Determine the (X, Y) coordinate at the center of the cell enclosing the given text.  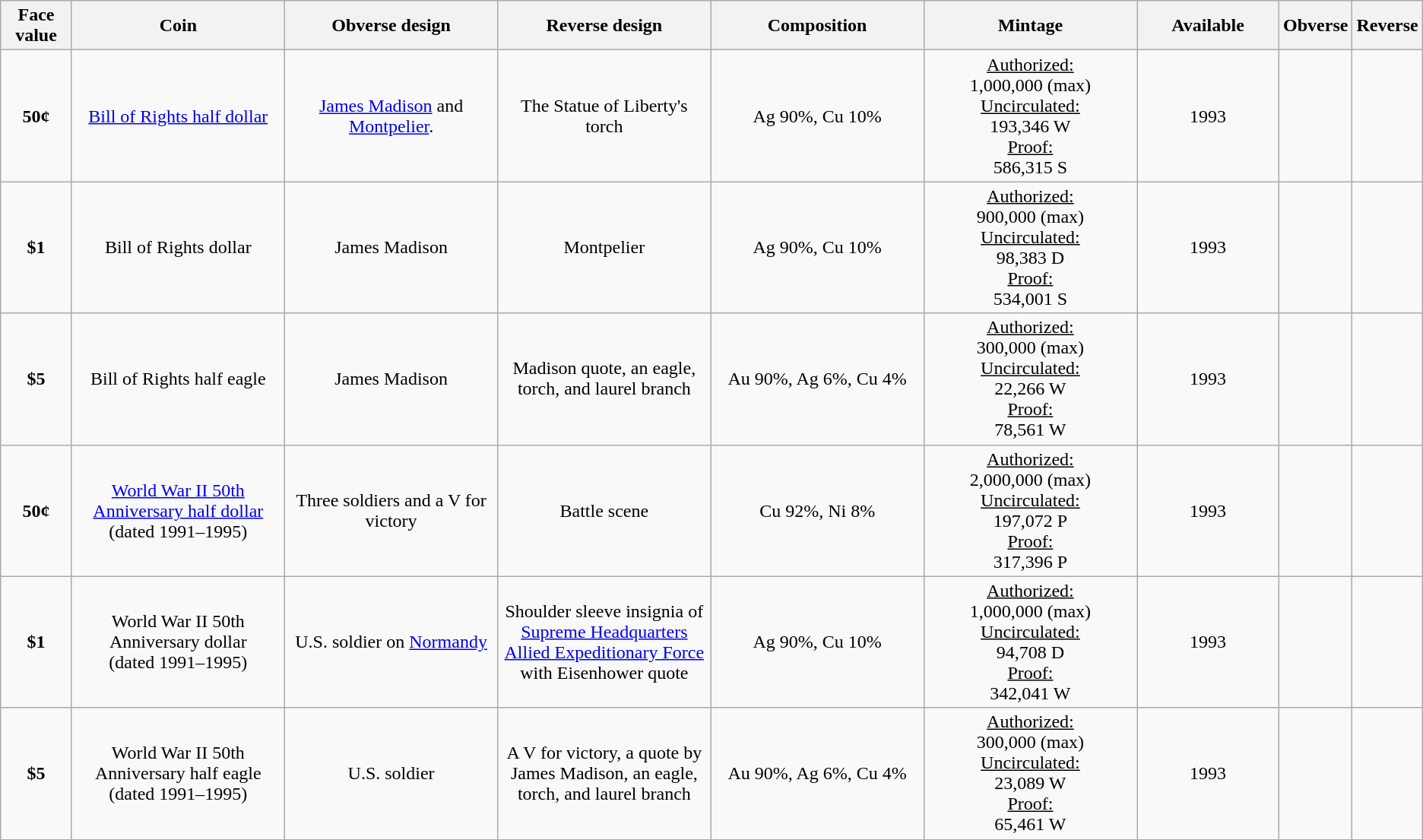
Authorized:2,000,000 (max)Uncirculated:197,072 PProof:317,396 P (1030, 511)
A V for victory, a quote by James Madison, an eagle, torch, and laurel branch (604, 774)
Authorized:300,000 (max)Uncirculated:22,266 WProof:78,561 W (1030, 379)
Bill of Rights half dollar (178, 116)
Reverse design (604, 26)
Obverse (1316, 26)
Bill of Rights half eagle (178, 379)
James Madison and Montpelier. (391, 116)
Authorized:300,000 (max)Uncirculated:23,089 WProof:65,461 W (1030, 774)
U.S. soldier on Normandy (391, 642)
Cu 92%, Ni 8% (817, 511)
Available (1209, 26)
Bill of Rights dollar (178, 248)
Three soldiers and a V for victory (391, 511)
Montpelier (604, 248)
World War II 50th Anniversary half eagle(dated 1991–1995) (178, 774)
Reverse (1387, 26)
Obverse design (391, 26)
Mintage (1030, 26)
Face value (36, 26)
Authorized:900,000 (max)Uncirculated:98,383 DProof:534,001 S (1030, 248)
U.S. soldier (391, 774)
Coin (178, 26)
World War II 50th Anniversary dollar(dated 1991–1995) (178, 642)
Shoulder sleeve insignia of Supreme Headquarters Allied Expeditionary Force with Eisenhower quote (604, 642)
Battle scene (604, 511)
World War II 50th Anniversary half dollar(dated 1991–1995) (178, 511)
Composition (817, 26)
Madison quote, an eagle, torch, and laurel branch (604, 379)
The Statue of Liberty's torch (604, 116)
Authorized:1,000,000 (max)Uncirculated:193,346 WProof:586,315 S (1030, 116)
Authorized:1,000,000 (max)Uncirculated:94,708 DProof:342,041 W (1030, 642)
